Capture the cell that displays the provided text and extract its (X, Y) central coordinate. 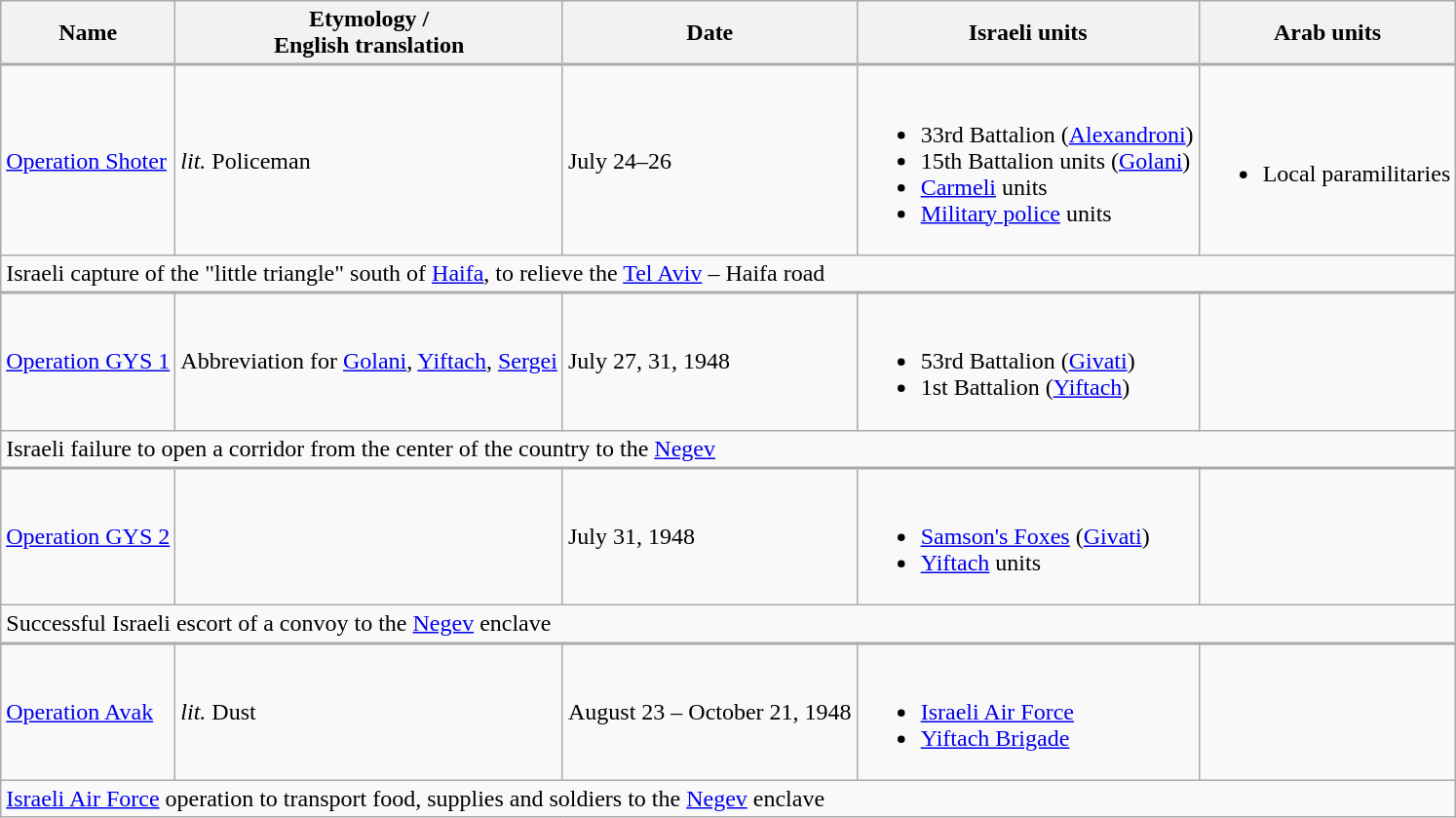
Name (88, 33)
53rd Battalion (Givati)1st Battalion (Yiftach) (1027, 361)
July 24–26 (709, 160)
Operation Shoter (88, 160)
Etymology /English translation (369, 33)
Local paramilitaries (1327, 160)
Samson's Foxes (Givati)Yiftach units (1027, 536)
Date (709, 33)
Arab units (1327, 33)
lit. Policeman (369, 160)
Operation GYS 1 (88, 361)
Abbreviation for Golani, Yiftach, Sergei (369, 361)
Israeli Air Force operation to transport food, supplies and soldiers to the Negev enclave (729, 799)
August 23 – October 21, 1948 (709, 712)
lit. Dust (369, 712)
Operation Avak (88, 712)
Successful Israeli escort of a convoy to the Negev enclave (729, 624)
Operation GYS 2 (88, 536)
Israeli Air ForceYiftach Brigade (1027, 712)
33rd Battalion (Alexandroni)15th Battalion units (Golani)Carmeli unitsMilitary police units (1027, 160)
Israeli failure to open a corridor from the center of the country to the Negev (729, 448)
Israeli capture of the "little triangle" south of Haifa, to relieve the Tel Aviv – Haifa road (729, 273)
July 31, 1948 (709, 536)
Israeli units (1027, 33)
July 27, 31, 1948 (709, 361)
